Return [x, y] of the center of cell containing provided text 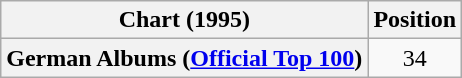
Chart (1995) [184, 20]
Position [415, 20]
German Albums (Official Top 100) [184, 58]
34 [415, 58]
